Find where the given text appears and provide that cell's center as (X, Y) coordinate. 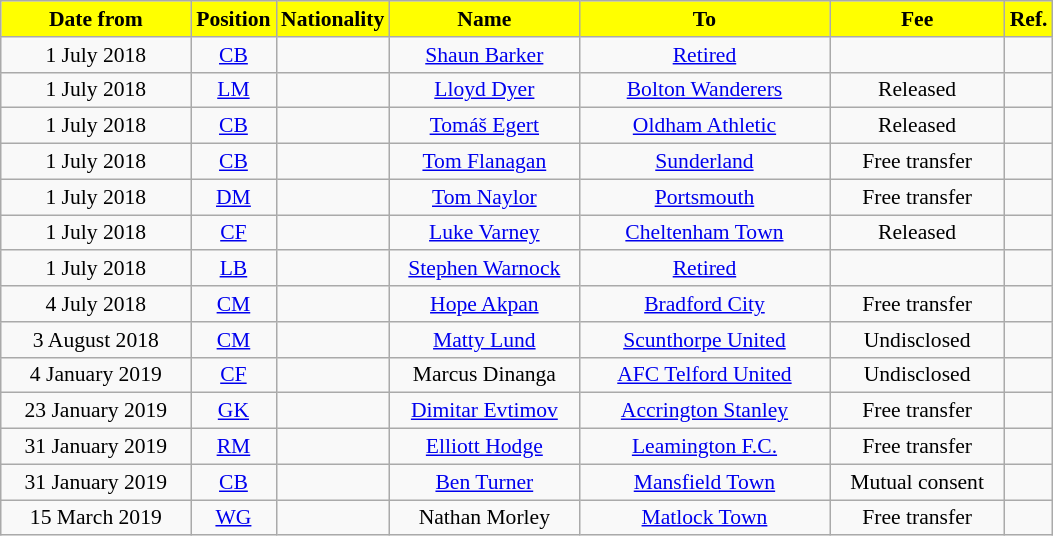
Elliott Hodge (484, 447)
Leamington F.C. (704, 447)
To (704, 19)
Fee (918, 19)
RM (234, 447)
Matty Lund (484, 340)
GK (234, 411)
3 August 2018 (96, 340)
Ref. (1029, 19)
4 July 2018 (96, 304)
Matlock Town (704, 518)
Cheltenham Town (704, 233)
Dimitar Evtimov (484, 411)
Scunthorpe United (704, 340)
Marcus Dinanga (484, 375)
Hope Akpan (484, 304)
Tomáš Egert (484, 126)
Lloyd Dyer (484, 90)
Shaun Barker (484, 55)
DM (234, 197)
Name (484, 19)
Tom Naylor (484, 197)
WG (234, 518)
Sunderland (704, 162)
Mutual consent (918, 482)
Bolton Wanderers (704, 90)
Portsmouth (704, 197)
LM (234, 90)
4 January 2019 (96, 375)
Luke Varney (484, 233)
AFC Telford United (704, 375)
Oldham Athletic (704, 126)
Date from (96, 19)
Bradford City (704, 304)
Accrington Stanley (704, 411)
Nathan Morley (484, 518)
LB (234, 269)
Mansfield Town (704, 482)
Ben Turner (484, 482)
Position (234, 19)
Stephen Warnock (484, 269)
23 January 2019 (96, 411)
Tom Flanagan (484, 162)
15 March 2019 (96, 518)
Nationality (332, 19)
